Locate the cell with the specified text and output its [x, y] center coordinate. 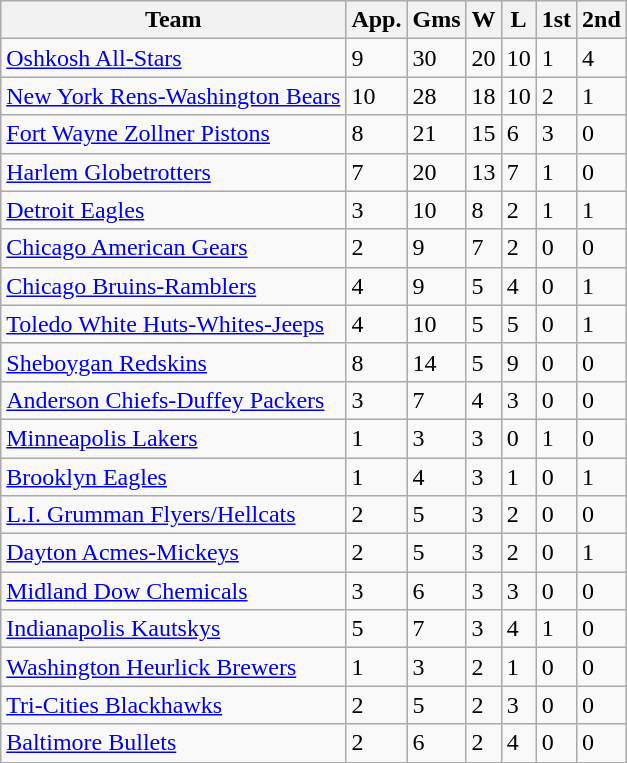
Anderson Chiefs-Duffey Packers [174, 400]
30 [436, 58]
L.I. Grumman Flyers/Hellcats [174, 515]
28 [436, 96]
Detroit Eagles [174, 210]
15 [484, 134]
Baltimore Bullets [174, 743]
App. [376, 20]
13 [484, 172]
2nd [602, 20]
Team [174, 20]
Minneapolis Lakers [174, 438]
L [518, 20]
W [484, 20]
Chicago American Gears [174, 248]
Washington Heurlick Brewers [174, 667]
New York Rens-Washington Bears [174, 96]
Dayton Acmes-Mickeys [174, 553]
Indianapolis Kautskys [174, 629]
Tri-Cities Blackhawks [174, 705]
14 [436, 362]
18 [484, 96]
Harlem Globetrotters [174, 172]
1st [556, 20]
Fort Wayne Zollner Pistons [174, 134]
Chicago Bruins-Ramblers [174, 286]
Midland Dow Chemicals [174, 591]
Toledo White Huts-Whites-Jeeps [174, 324]
Sheboygan Redskins [174, 362]
Gms [436, 20]
21 [436, 134]
Brooklyn Eagles [174, 477]
Oshkosh All-Stars [174, 58]
